Find where the given text appears and provide that cell's center as [X, Y] coordinate. 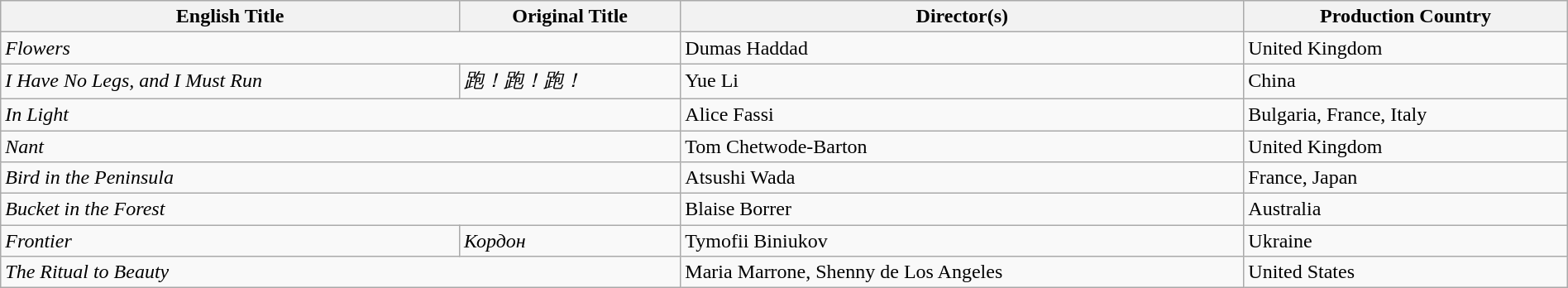
跑！跑！跑！ [569, 81]
I Have No Legs, and I Must Run [230, 81]
Atsushi Wada [963, 178]
In Light [341, 114]
Tom Chetwode-Barton [963, 146]
Maria Marrone, Shenny de Los Angeles [963, 272]
Кордон [569, 241]
Bucket in the Forest [341, 209]
Australia [1406, 209]
Yue Li [963, 81]
France, Japan [1406, 178]
Bird in the Peninsula [341, 178]
United States [1406, 272]
Bulgaria, France, Italy [1406, 114]
The Ritual to Beauty [341, 272]
Blaise Borrer [963, 209]
Ukraine [1406, 241]
China [1406, 81]
Original Title [569, 17]
Dumas Haddad [963, 48]
Director(s) [963, 17]
Alice Fassi [963, 114]
Tymofii Biniukov [963, 241]
Nant [341, 146]
Flowers [341, 48]
Frontier [230, 241]
Production Country [1406, 17]
English Title [230, 17]
